Scan for the cell matching the given text and deliver its [X, Y] coordinate at center. 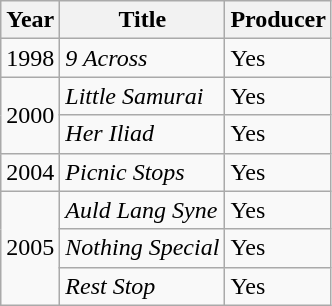
Little Samurai [142, 96]
Picnic Stops [142, 172]
1998 [30, 58]
9 Across [142, 58]
Her Iliad [142, 134]
Title [142, 20]
Year [30, 20]
2000 [30, 115]
2005 [30, 248]
Nothing Special [142, 248]
Producer [278, 20]
Rest Stop [142, 286]
Auld Lang Syne [142, 210]
2004 [30, 172]
